Return the [X, Y] coordinate for the center point of the cell that contains the specified text.  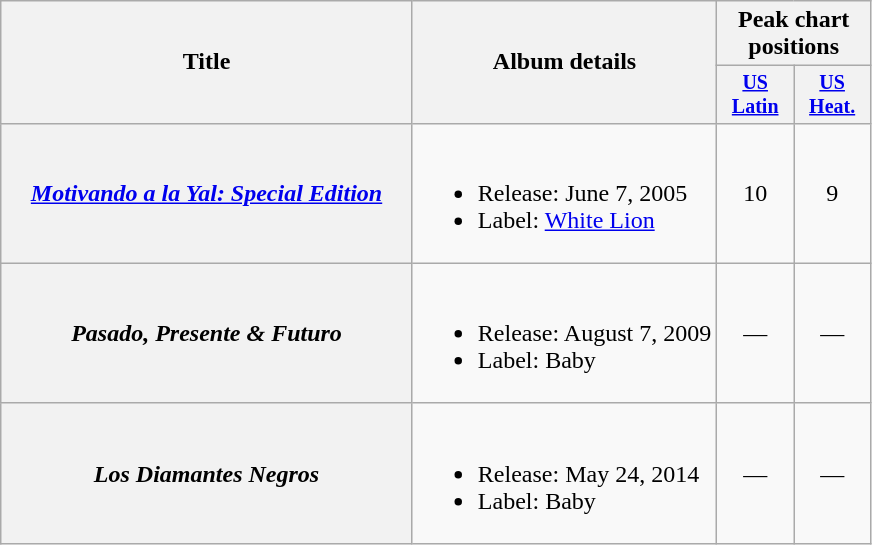
US Latin [756, 94]
Release: August 7, 2009Label: Baby [564, 333]
Release: June 7, 2005Label: White Lion [564, 193]
10 [756, 193]
Los Diamantes Negros [207, 473]
Title [207, 62]
Peak chart positions [794, 34]
Pasado, Presente & Futuro [207, 333]
Album details [564, 62]
Motivando a la Yal: Special Edition [207, 193]
Release: May 24, 2014Label: Baby [564, 473]
9 [832, 193]
USHeat. [832, 94]
